Provide the (X, Y) coordinate of the cell's center where the given text is located.  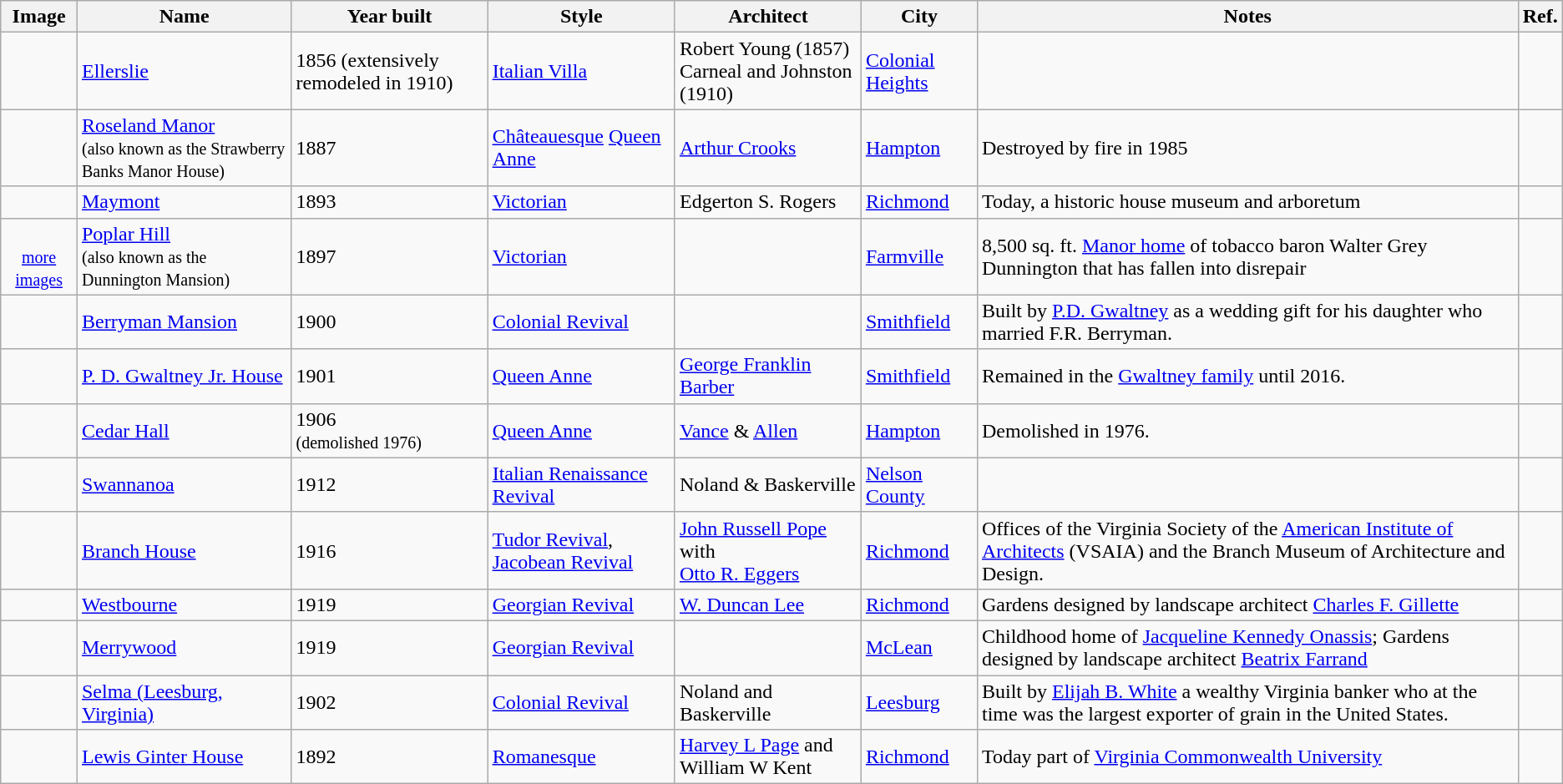
1906(demolished 1976) (389, 431)
Built by P.D. Gwaltney as a wedding gift for his daughter who married F.R. Berryman. (1247, 322)
1900 (389, 322)
1901 (389, 376)
Colonial Heights (918, 71)
1912 (389, 484)
Westbourne (184, 604)
Nelson County (918, 484)
Arthur Crooks (768, 148)
Noland and Baskerville (768, 701)
1902 (389, 701)
Leesburg (918, 701)
McLean (918, 648)
Roseland Manor(also known as the Strawberry Banks Manor House) (184, 148)
Italian Renaissance Revival (581, 484)
8,500 sq. ft. Manor home of tobacco baron Walter Grey Dunnington that has fallen into disrepair (1247, 256)
Today, a historic house museum and arboretum (1247, 202)
Berryman Mansion (184, 322)
Style (581, 17)
Childhood home of Jacqueline Kennedy Onassis; Gardens designed by landscape architect Beatrix Farrand (1247, 648)
George Franklin Barber (768, 376)
Selma (Leesburg, Virginia) (184, 701)
Gardens designed by landscape architect Charles F. Gillette (1247, 604)
Name (184, 17)
1892 (389, 756)
Farmville (918, 256)
Destroyed by fire in 1985 (1247, 148)
John Russell Pope withOtto R. Eggers (768, 550)
Ref. (1540, 17)
more images (39, 256)
Romanesque (581, 756)
Edgerton S. Rogers (768, 202)
1893 (389, 202)
Swannanoa (184, 484)
Robert Young (1857)Carneal and Johnston (1910) (768, 71)
Demolished in 1976. (1247, 431)
1887 (389, 148)
Vance & Allen (768, 431)
Year built (389, 17)
W. Duncan Lee (768, 604)
Built by Elijah B. White a wealthy Virginia banker who at the time was the largest exporter of grain in the United States. (1247, 701)
Cedar Hall (184, 431)
1856 (extensively remodeled in 1910) (389, 71)
Maymont (184, 202)
Remained in the Gwaltney family until 2016. (1247, 376)
Merrywood (184, 648)
1916 (389, 550)
Ellerslie (184, 71)
Branch House (184, 550)
1897 (389, 256)
Architect (768, 17)
Italian Villa (581, 71)
Notes (1247, 17)
Image (39, 17)
City (918, 17)
Today part of Virginia Commonwealth University (1247, 756)
Noland & Baskerville (768, 484)
Harvey L Page and William W Kent (768, 756)
Châteauesque Queen Anne (581, 148)
Poplar Hill(also known as the Dunnington Mansion) (184, 256)
Tudor Revival, Jacobean Revival (581, 550)
Offices of the Virginia Society of the American Institute of Architects (VSAIA) and the Branch Museum of Architecture and Design. (1247, 550)
Lewis Ginter House (184, 756)
P. D. Gwaltney Jr. House (184, 376)
